From the cell containing the given text, extract its center point as (x, y) coordinate. 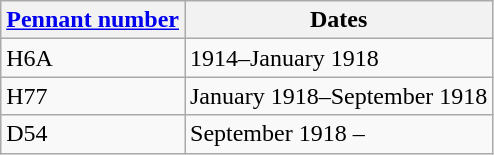
D54 (93, 134)
Dates (338, 20)
September 1918 – (338, 134)
January 1918–September 1918 (338, 96)
Pennant number (93, 20)
H6A (93, 58)
H77 (93, 96)
1914–January 1918 (338, 58)
